Scan for the cell matching the given text and deliver its (x, y) coordinate at center. 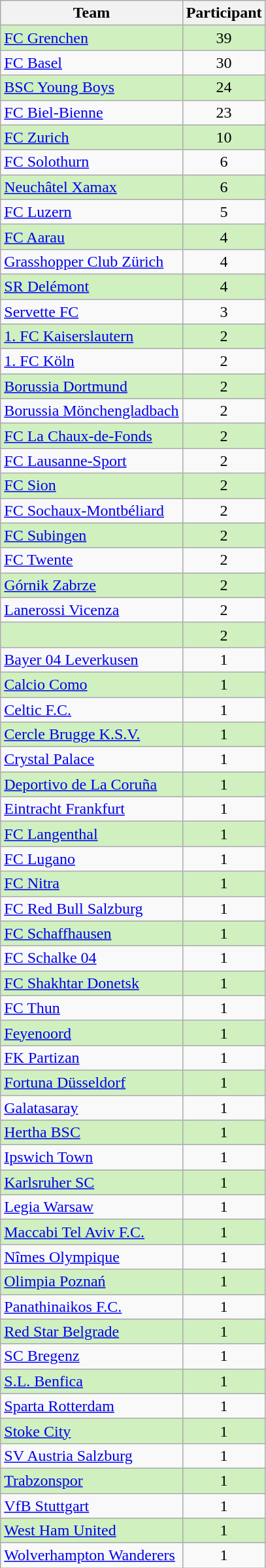
FC Langenthal (91, 834)
S.L. Benfica (91, 1381)
FC Sion (91, 486)
Grasshopper Club Zürich (91, 261)
Górnik Zabrze (91, 585)
Bayer 04 Leverkusen (91, 659)
Eintracht Frankfurt (91, 809)
FC Nitra (91, 884)
FC Subingen (91, 535)
Neuchâtel Xamax (91, 187)
Celtic F.C. (91, 709)
FC Zurich (91, 137)
SR Delémont (91, 286)
SV Austria Salzburg (91, 1456)
FC Lausanne-Sport (91, 461)
Servette FC (91, 312)
FC Aarau (91, 237)
FC Schalke 04 (91, 958)
10 (224, 137)
FC Luzern (91, 212)
FC Grenchen (91, 38)
Lanerossi Vicenza (91, 610)
24 (224, 88)
3 (224, 312)
30 (224, 63)
Maccabi Tel Aviv F.C. (91, 1232)
39 (224, 38)
VfB Stuttgart (91, 1505)
Cercle Brugge K.S.V. (91, 735)
FC Sochaux-Montbéliard (91, 510)
Participant (224, 13)
Team (91, 13)
Stoke City (91, 1431)
West Ham United (91, 1531)
FC Schaffhausen (91, 933)
Karlsruher SC (91, 1182)
5 (224, 212)
FC Basel (91, 63)
Fortuna Düsseldorf (91, 1082)
Ipswich Town (91, 1158)
Panathinaikos F.C. (91, 1307)
Borussia Dortmund (91, 386)
Wolverhampton Wanderers (91, 1556)
Deportivo de La Coruña (91, 784)
Sparta Rotterdam (91, 1406)
FC Thun (91, 1008)
FC Shakhtar Donetsk (91, 983)
FC Biel-Bienne (91, 112)
Nîmes Olympique (91, 1257)
FC La Chaux-de-Fonds (91, 436)
23 (224, 112)
SC Bregenz (91, 1356)
1. FC Köln (91, 361)
FC Lugano (91, 859)
1. FC Kaiserslautern (91, 337)
Calcio Como (91, 684)
Borussia Mönchengladbach (91, 411)
Galatasaray (91, 1108)
FC Solothurn (91, 162)
Crystal Palace (91, 759)
Olimpia Poznań (91, 1282)
BSC Young Boys (91, 88)
FK Partizan (91, 1058)
Red Star Belgrade (91, 1331)
Hertha BSC (91, 1133)
Legia Warsaw (91, 1207)
FC Twente (91, 560)
Feyenoord (91, 1033)
FC Red Bull Salzburg (91, 909)
Trabzonspor (91, 1480)
